Find where the given text appears and provide that cell's center as (X, Y) coordinate. 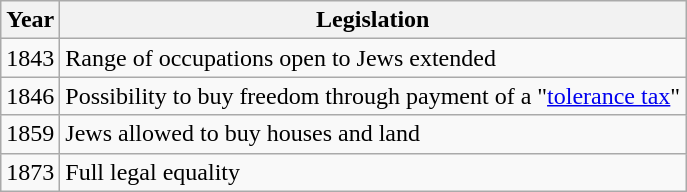
Range of occupations open to Jews extended (373, 58)
1859 (30, 134)
Year (30, 20)
Full legal equality (373, 172)
Jews allowed to buy houses and land (373, 134)
1846 (30, 96)
Possibility to buy freedom through payment of a "tolerance tax" (373, 96)
1873 (30, 172)
Legislation (373, 20)
1843 (30, 58)
